Locate the cell with the specified text and output its [x, y] center coordinate. 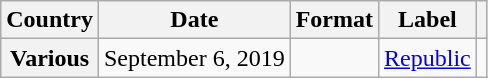
Date [194, 20]
Format [334, 20]
September 6, 2019 [194, 58]
Country [50, 20]
Republic [428, 58]
Various [50, 58]
Label [428, 20]
